Capture the cell that displays the provided text and extract its (x, y) central coordinate. 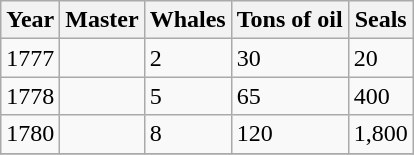
1,800 (380, 134)
Whales (188, 20)
20 (380, 58)
Year (30, 20)
400 (380, 96)
1778 (30, 96)
5 (188, 96)
120 (290, 134)
Tons of oil (290, 20)
2 (188, 58)
1780 (30, 134)
Master (102, 20)
Seals (380, 20)
1777 (30, 58)
30 (290, 58)
65 (290, 96)
8 (188, 134)
